Find where the given text appears and provide that cell's center as [X, Y] coordinate. 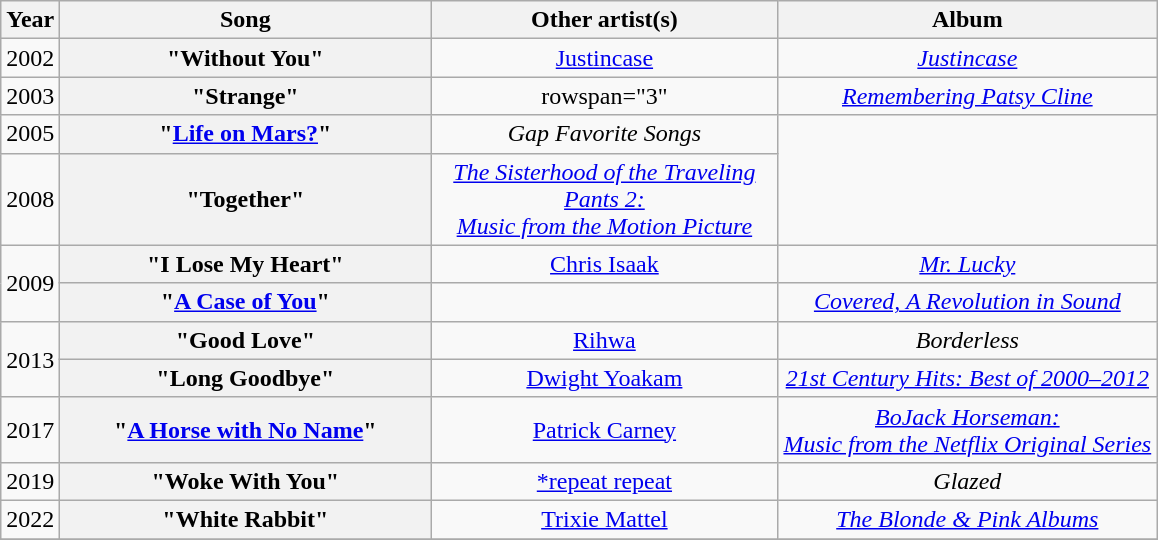
Patrick Carney [604, 430]
The Sisterhood of the Traveling Pants 2:Music from the Motion Picture [604, 199]
"Long Goodbye" [246, 378]
Dwight Yoakam [604, 378]
BoJack Horseman:Music from the Netflix Original Series [968, 430]
Trixie Mattel [604, 519]
Song [246, 20]
Glazed [968, 481]
Year [30, 20]
Other artist(s) [604, 20]
"Life on Mars?" [246, 134]
21st Century Hits: Best of 2000–2012 [968, 378]
Covered, A Revolution in Sound [968, 302]
Borderless [968, 340]
Mr. Lucky [968, 264]
"Without You" [246, 58]
Chris Isaak [604, 264]
2009 [30, 283]
2022 [30, 519]
2005 [30, 134]
"I Lose My Heart" [246, 264]
"A Case of You" [246, 302]
"White Rabbit" [246, 519]
Album [968, 20]
*repeat repeat [604, 481]
2017 [30, 430]
Gap Favorite Songs [604, 134]
2019 [30, 481]
Rihwa [604, 340]
The Blonde & Pink Albums [968, 519]
"Woke With You" [246, 481]
"Good Love" [246, 340]
"Strange" [246, 96]
2003 [30, 96]
2013 [30, 359]
2008 [30, 199]
2002 [30, 58]
"Together" [246, 199]
Remembering Patsy Cline [968, 96]
rowspan="3" [604, 96]
"A Horse with No Name" [246, 430]
